Search for the cell housing the specified text and yield its (x, y) center coordinate. 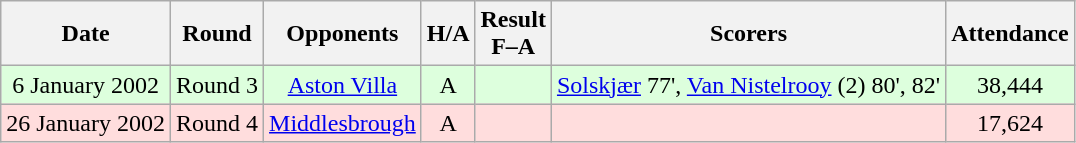
26 January 2002 (86, 123)
ResultF–A (513, 34)
Attendance (1010, 34)
Opponents (343, 34)
Round 3 (216, 85)
Middlesbrough (343, 123)
6 January 2002 (86, 85)
Aston Villa (343, 85)
Solskjær 77', Van Nistelrooy (2) 80', 82' (748, 85)
Round (216, 34)
Round 4 (216, 123)
38,444 (1010, 85)
Scorers (748, 34)
Date (86, 34)
H/A (448, 34)
17,624 (1010, 123)
